Identify which cell holds the provided text, then report its [X, Y] central coordinate. 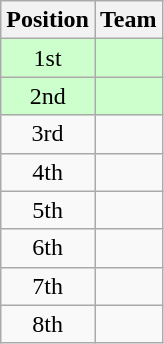
3rd [48, 134]
1st [48, 58]
8th [48, 324]
Position [48, 20]
2nd [48, 96]
7th [48, 286]
Team [128, 20]
4th [48, 172]
5th [48, 210]
6th [48, 248]
